Detect which cell encompasses the target text, then output its [X, Y] center coordinate. 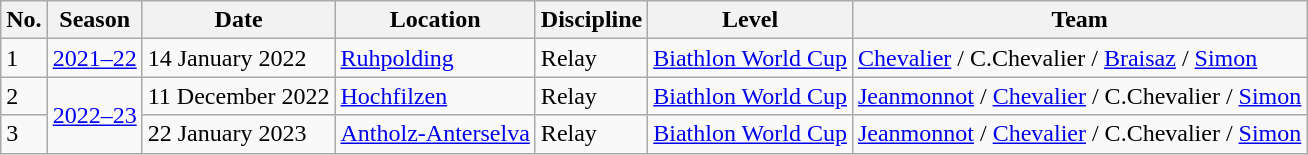
3 [24, 134]
1 [24, 58]
2 [24, 96]
Level [750, 20]
No. [24, 20]
Discipline [591, 20]
2022–23 [94, 115]
Hochfilzen [435, 96]
Team [1079, 20]
Ruhpolding [435, 58]
Date [238, 20]
Chevalier / C.Chevalier / Braisaz / Simon [1079, 58]
Antholz-Anterselva [435, 134]
2021–22 [94, 58]
11 December 2022 [238, 96]
Location [435, 20]
14 January 2022 [238, 58]
Season [94, 20]
22 January 2023 [238, 134]
